Identify which cell holds the provided text, then report its [x, y] central coordinate. 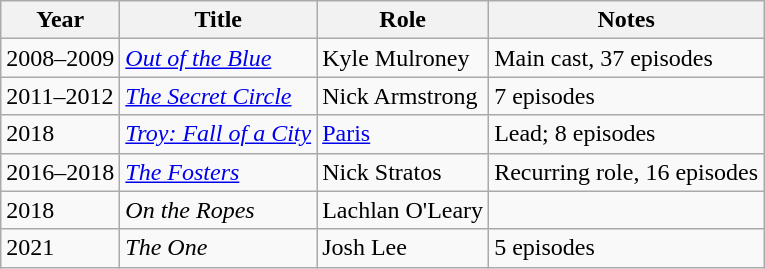
Year [60, 20]
Lachlan O'Leary [403, 210]
Nick Armstrong [403, 96]
The Secret Circle [218, 96]
Kyle Mulroney [403, 58]
The Fosters [218, 172]
Recurring role, 16 episodes [626, 172]
Nick Stratos [403, 172]
On the Ropes [218, 210]
Lead; 8 episodes [626, 134]
Role [403, 20]
5 episodes [626, 248]
The One [218, 248]
2008–2009 [60, 58]
7 episodes [626, 96]
Title [218, 20]
2016–2018 [60, 172]
2021 [60, 248]
2011–2012 [60, 96]
Main cast, 37 episodes [626, 58]
Troy: Fall of a City [218, 134]
Josh Lee [403, 248]
Out of the Blue [218, 58]
Paris [403, 134]
Notes [626, 20]
